Locate the cell with the specified text and output its (X, Y) center coordinate. 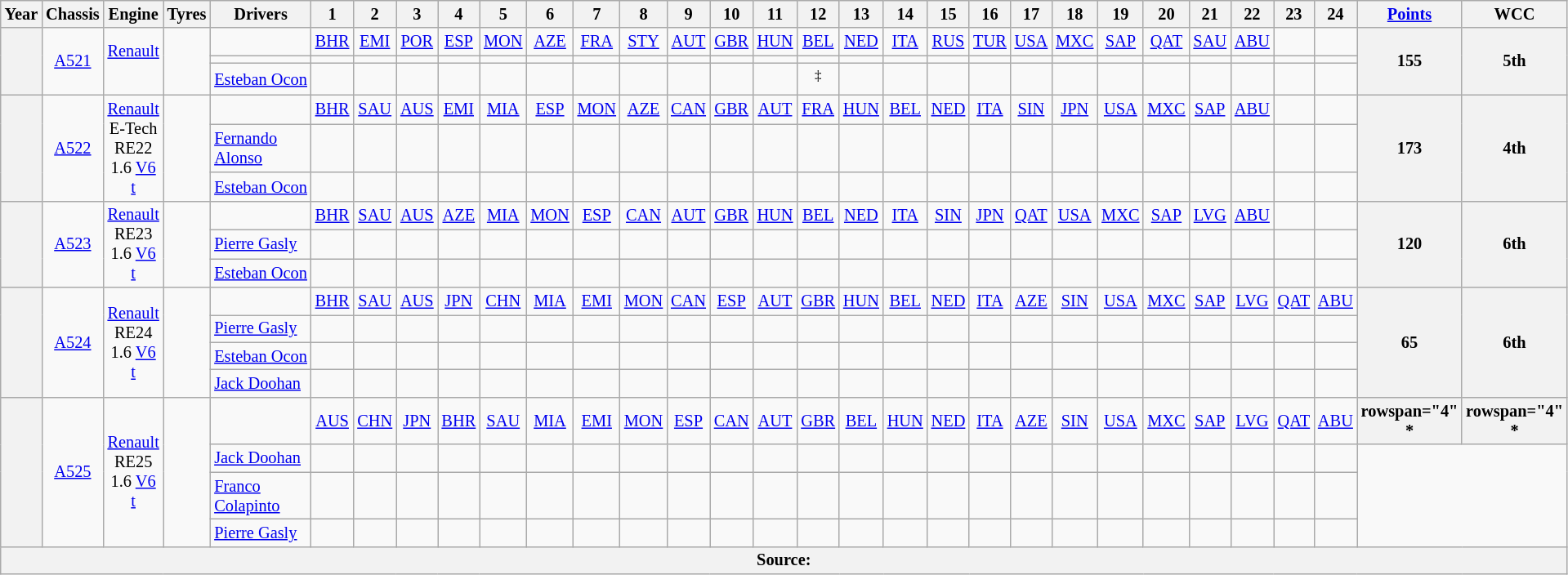
22 (1252, 14)
‡ (818, 78)
12 (818, 14)
20 (1166, 14)
5th (1515, 61)
Source: (784, 560)
9 (688, 14)
15 (949, 14)
POR (417, 42)
Drivers (260, 14)
120 (1410, 244)
Points (1410, 14)
Fernando Alonso (260, 148)
TUR (989, 42)
5 (503, 14)
1 (333, 14)
STY (644, 42)
11 (775, 14)
173 (1410, 148)
A522 (72, 148)
13 (861, 14)
A523 (72, 244)
Renault RE24 1.6 V6 t (134, 343)
A524 (72, 343)
A521 (72, 61)
4th (1515, 148)
Tyres (187, 14)
2 (374, 14)
A525 (72, 472)
4 (459, 14)
21 (1210, 14)
155 (1410, 61)
Chassis (72, 14)
14 (905, 14)
23 (1294, 14)
6 (549, 14)
65 (1410, 343)
8 (644, 14)
RenaultE-Tech RE221.6 V6 t (134, 148)
Renault (134, 61)
Renault RE23 1.6 V6 t (134, 244)
WCC (1515, 14)
19 (1120, 14)
Renault RE25 1.6 V6 t (134, 472)
18 (1074, 14)
24 (1335, 14)
Year (21, 14)
Engine (134, 14)
7 (596, 14)
RUS (949, 42)
10 (732, 14)
3 (417, 14)
16 (989, 14)
Franco Colapinto (260, 496)
17 (1031, 14)
